Determine the (X, Y) coordinate at the center of the cell enclosing the given text.  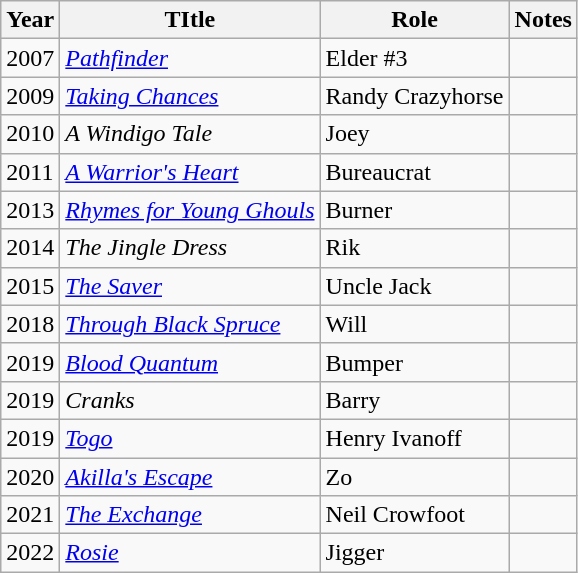
Joey (414, 134)
Barry (414, 400)
A Warrior's Heart (190, 172)
The Jingle Dress (190, 248)
Notes (543, 20)
TItle (190, 20)
Rhymes for Young Ghouls (190, 210)
2013 (30, 210)
2015 (30, 286)
The Exchange (190, 515)
A Windigo Tale (190, 134)
2022 (30, 553)
Blood Quantum (190, 362)
2007 (30, 58)
Rosie (190, 553)
Uncle Jack (414, 286)
Akilla's Escape (190, 477)
Taking Chances (190, 96)
2020 (30, 477)
Bureaucrat (414, 172)
The Saver (190, 286)
2014 (30, 248)
Neil Crowfoot (414, 515)
Through Black Spruce (190, 324)
2021 (30, 515)
Pathfinder (190, 58)
2011 (30, 172)
Cranks (190, 400)
2009 (30, 96)
Bumper (414, 362)
Jigger (414, 553)
Zo (414, 477)
Togo (190, 438)
Henry Ivanoff (414, 438)
Rik (414, 248)
2018 (30, 324)
Will (414, 324)
Burner (414, 210)
Elder #3 (414, 58)
Year (30, 20)
2010 (30, 134)
Role (414, 20)
Randy Crazyhorse (414, 96)
